Search for the cell housing the specified text and yield its [X, Y] center coordinate. 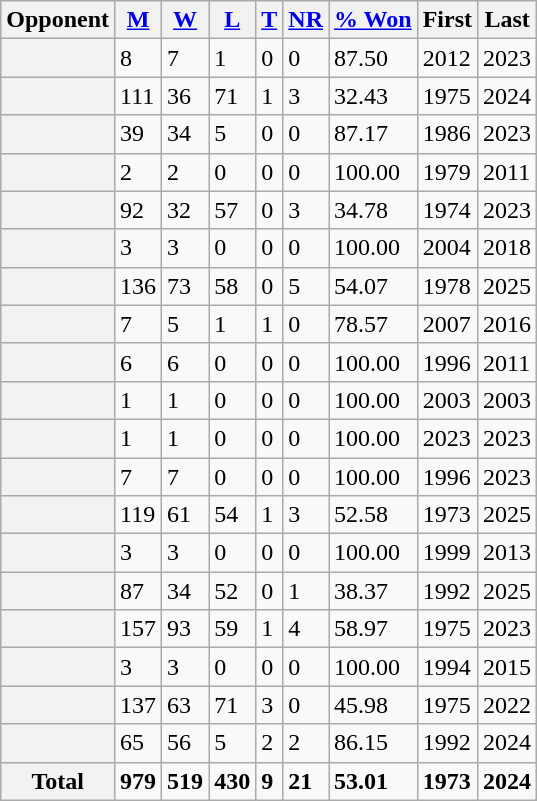
73 [186, 286]
2004 [447, 248]
87.17 [372, 134]
157 [138, 629]
First [447, 20]
136 [138, 286]
32.43 [372, 96]
32 [186, 210]
39 [138, 134]
Total [58, 781]
63 [186, 705]
1994 [447, 667]
4 [306, 629]
59 [232, 629]
52.58 [372, 515]
86.15 [372, 743]
2015 [508, 667]
87.50 [372, 58]
9 [270, 781]
58.97 [372, 629]
1986 [447, 134]
78.57 [372, 324]
430 [232, 781]
2016 [508, 324]
93 [186, 629]
54 [232, 515]
1974 [447, 210]
57 [232, 210]
45.98 [372, 705]
1979 [447, 172]
1978 [447, 286]
119 [138, 515]
2013 [508, 553]
111 [138, 96]
Opponent [58, 20]
L [232, 20]
65 [138, 743]
M [138, 20]
2018 [508, 248]
21 [306, 781]
52 [232, 591]
53.01 [372, 781]
54.07 [372, 286]
92 [138, 210]
NR [306, 20]
1999 [447, 553]
% Won [372, 20]
38.37 [372, 591]
W [186, 20]
519 [186, 781]
Last [508, 20]
34.78 [372, 210]
2022 [508, 705]
2007 [447, 324]
56 [186, 743]
58 [232, 286]
61 [186, 515]
137 [138, 705]
36 [186, 96]
8 [138, 58]
2012 [447, 58]
87 [138, 591]
979 [138, 781]
T [270, 20]
